From the cell containing the given text, extract its center point as [x, y] coordinate. 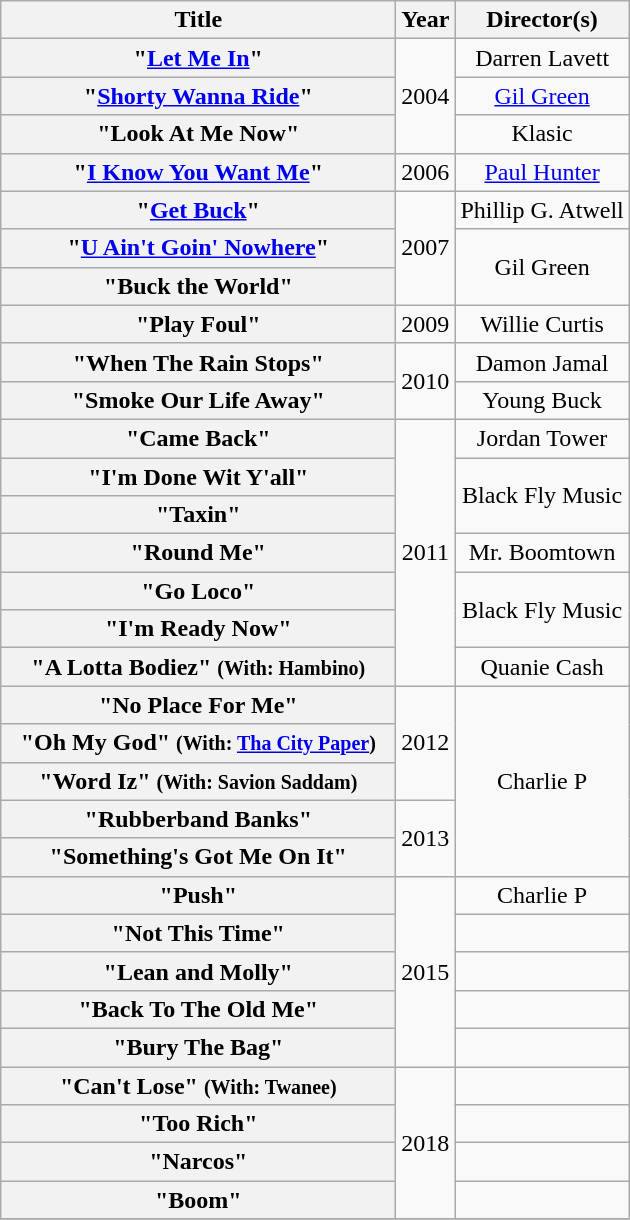
Damon Jamal [542, 362]
"Can't Lose" (With: Twanee) [198, 1085]
"Go Loco" [198, 591]
"I'm Ready Now" [198, 629]
"Buck the World" [198, 286]
"Push" [198, 895]
"Taxin" [198, 515]
"Rubberband Banks" [198, 819]
"Get Buck" [198, 210]
"Play Foul" [198, 324]
2006 [426, 172]
Jordan Tower [542, 438]
2009 [426, 324]
"U Ain't Goin' Nowhere" [198, 248]
Paul Hunter [542, 172]
2015 [426, 971]
"Smoke Our Life Away" [198, 400]
"Not This Time" [198, 933]
"No Place For Me" [198, 705]
Darren Lavett [542, 58]
Quanie Cash [542, 667]
2010 [426, 381]
"A Lotta Bodiez" (With: Hambino) [198, 667]
"Back To The Old Me" [198, 1009]
"Came Back" [198, 438]
"Oh My God" (With: Tha City Paper) [198, 743]
"Narcos" [198, 1162]
Director(s) [542, 20]
"Word Iz" (With: Savion Saddam) [198, 781]
"I Know You Want Me" [198, 172]
Year [426, 20]
Phillip G. Atwell [542, 210]
"Let Me In" [198, 58]
"Too Rich" [198, 1124]
2011 [426, 552]
"Round Me" [198, 553]
"Shorty Wanna Ride" [198, 96]
"Boom" [198, 1200]
"Look At Me Now" [198, 134]
Title [198, 20]
"Something's Got Me On It" [198, 857]
2013 [426, 838]
2012 [426, 743]
"Lean and Molly" [198, 971]
"When The Rain Stops" [198, 362]
Young Buck [542, 400]
"Bury The Bag" [198, 1047]
Willie Curtis [542, 324]
2007 [426, 248]
Mr. Boomtown [542, 553]
2004 [426, 96]
"I'm Done Wit Y'all" [198, 477]
Klasic [542, 134]
2018 [426, 1142]
